Return [X, Y] of the center of cell containing provided text 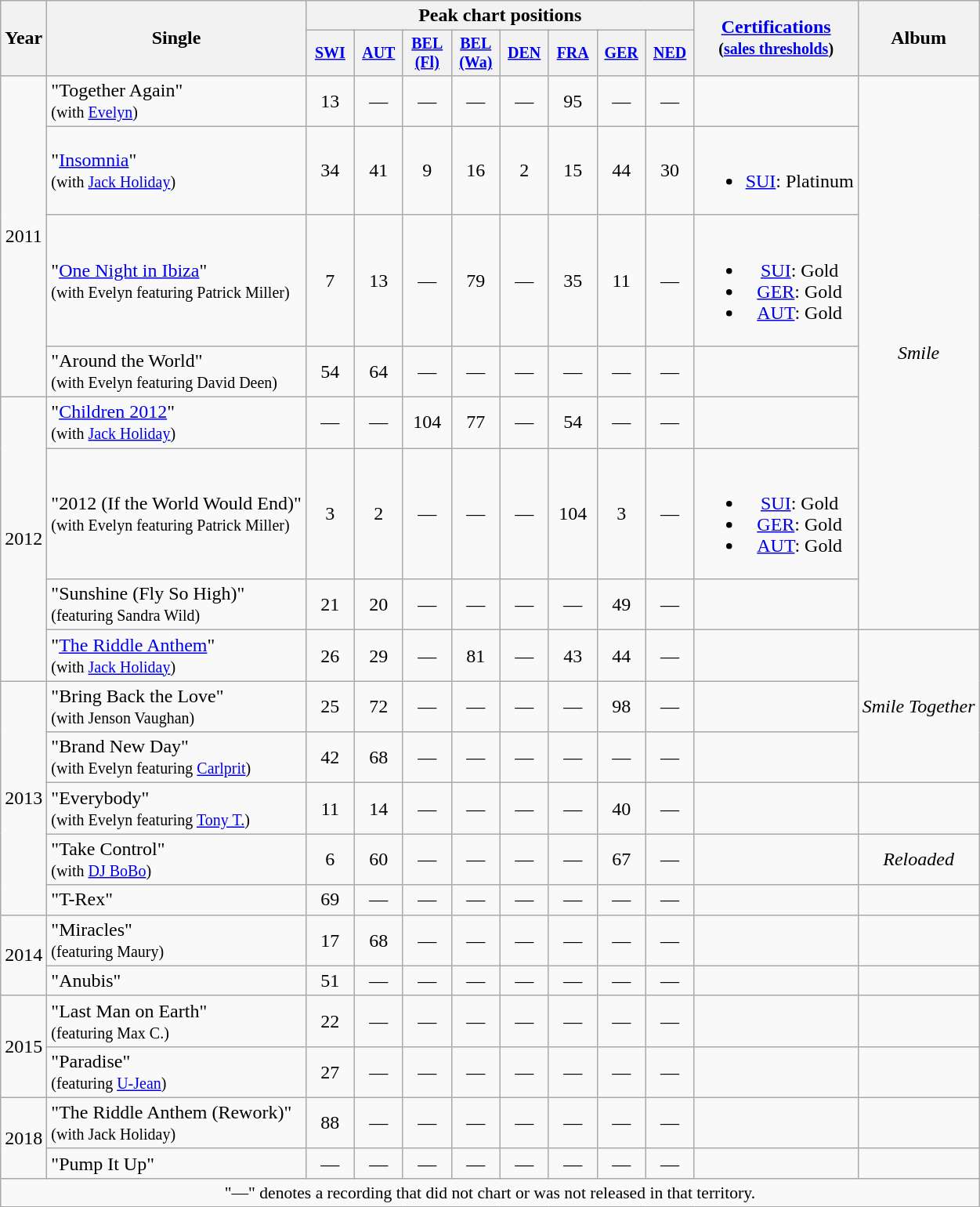
25 [330, 707]
67 [621, 859]
40 [621, 809]
"The Riddle Anthem (Rework)" (with Jack Holiday) [177, 1122]
51 [330, 980]
FRA [573, 53]
Peak chart positions [500, 16]
43 [573, 655]
72 [378, 707]
Certifications(sales thresholds) [776, 38]
7 [330, 281]
81 [476, 655]
Album [918, 38]
DEN [524, 53]
"Take Control" (with DJ BoBo) [177, 859]
"Together Again" (with Evelyn) [177, 100]
26 [330, 655]
"2012 (If the World Would End)" (with Evelyn featuring Patrick Miller) [177, 514]
"Around the World" (with Evelyn featuring David Deen) [177, 372]
"One Night in Ibiza" (with Evelyn featuring Patrick Miller) [177, 281]
Year [24, 38]
Reloaded [918, 859]
2015 [24, 1046]
21 [330, 605]
17 [330, 941]
SWI [330, 53]
BEL (Fl) [427, 53]
95 [573, 100]
2014 [24, 955]
64 [378, 372]
"Bring Back the Love" (with Jenson Vaughan) [177, 707]
2012 [24, 539]
"—" denotes a recording that did not chart or was not released in that territory. [490, 1192]
14 [378, 809]
6 [330, 859]
"Pump It Up" [177, 1163]
"Paradise" (featuring U-Jean) [177, 1072]
"Brand New Day" (with Evelyn featuring Carlprit) [177, 757]
9 [427, 171]
2013 [24, 798]
35 [573, 281]
"Last Man on Earth" (featuring Max C.) [177, 1020]
GER [621, 53]
"T-Rex" [177, 900]
"Miracles" (featuring Maury) [177, 941]
27 [330, 1072]
30 [670, 171]
79 [476, 281]
NED [670, 53]
Smile [918, 353]
77 [476, 423]
20 [378, 605]
60 [378, 859]
"Insomnia" (with Jack Holiday) [177, 171]
"Sunshine (Fly So High)" (featuring Sandra Wild) [177, 605]
"The Riddle Anthem" (with Jack Holiday) [177, 655]
88 [330, 1122]
98 [621, 707]
2011 [24, 236]
42 [330, 757]
Smile Together [918, 707]
22 [330, 1020]
2018 [24, 1138]
AUT [378, 53]
15 [573, 171]
"Anubis" [177, 980]
Single [177, 38]
34 [330, 171]
"Everybody" (with Evelyn featuring Tony T.) [177, 809]
SUI: Platinum [776, 171]
49 [621, 605]
29 [378, 655]
"Children 2012" (with Jack Holiday) [177, 423]
BEL (Wa) [476, 53]
41 [378, 171]
16 [476, 171]
69 [330, 900]
